Identify which cell holds the provided text, then report its [X, Y] central coordinate. 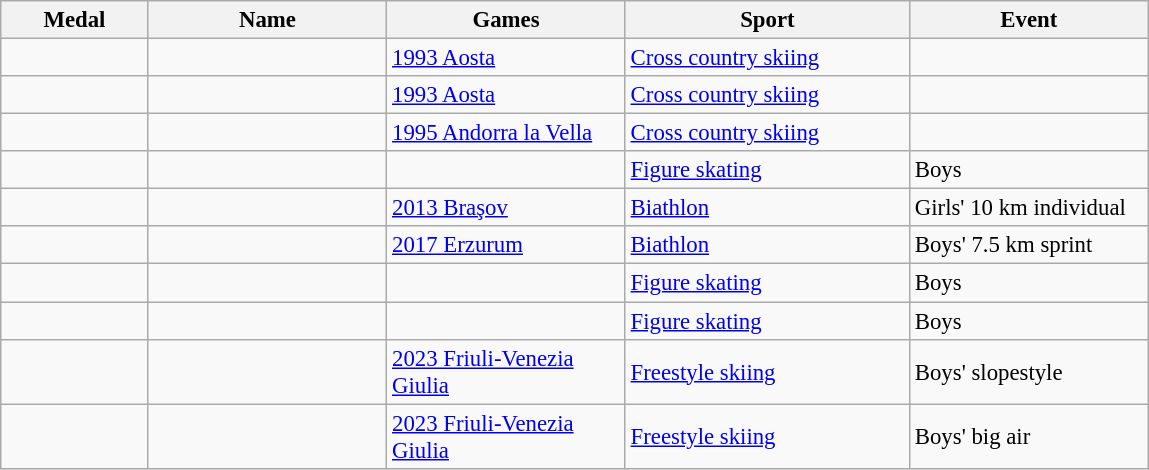
Girls' 10 km individual [1028, 208]
Boys' 7.5 km sprint [1028, 245]
Sport [767, 20]
Games [506, 20]
2017 Erzurum [506, 245]
1995 Andorra la Vella [506, 133]
Boys' big air [1028, 436]
Event [1028, 20]
Boys' slopestyle [1028, 372]
Name [268, 20]
2013 Braşov [506, 208]
Medal [74, 20]
